Scan for the cell matching the given text and deliver its (x, y) coordinate at center. 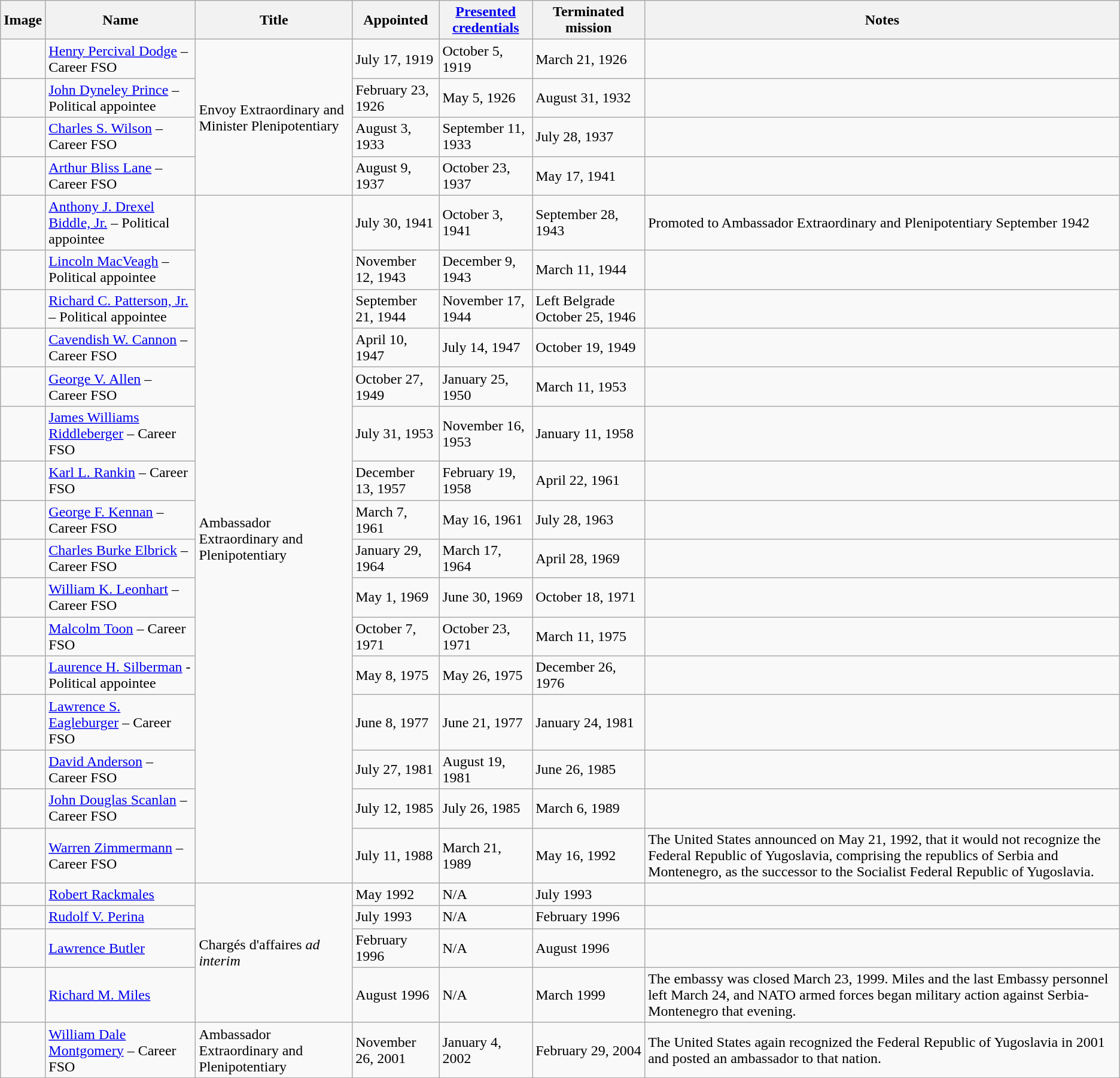
March 6, 1989 (589, 808)
July 14, 1947 (486, 347)
Malcolm Toon – Career FSO (121, 637)
December 9, 1943 (486, 269)
September 21, 1944 (396, 309)
January 24, 1981 (589, 722)
May 17, 1941 (589, 176)
July 17, 1919 (396, 59)
May 16, 1992 (589, 855)
March 11, 1944 (589, 269)
George F. Kennan – Career FSO (121, 520)
Rudolf V. Perina (121, 917)
May 16, 1961 (486, 520)
November 17, 1944 (486, 309)
July 26, 1985 (486, 808)
June 30, 1969 (486, 597)
Terminated mission (589, 20)
Left Belgrade October 25, 1946 (589, 309)
Name (121, 20)
October 18, 1971 (589, 597)
May 1992 (396, 894)
Laurence H. Silberman - Political appointee (121, 675)
February 23, 1926 (396, 98)
March 11, 1953 (589, 387)
July 28, 1963 (589, 520)
October 3, 1941 (486, 223)
Henry Percival Dodge – Career FSO (121, 59)
June 26, 1985 (589, 770)
February 19, 1958 (486, 480)
August 3, 1933 (396, 136)
July 31, 1953 (396, 433)
July 28, 1937 (589, 136)
March 11, 1975 (589, 637)
Presented credentials (486, 20)
July 27, 1981 (396, 770)
Charles S. Wilson – Career FSO (121, 136)
John Douglas Scanlan – Career FSO (121, 808)
Chargés d'affaires ad interim (274, 953)
Lincoln MacVeagh – Political appointee (121, 269)
August 19, 1981 (486, 770)
September 28, 1943 (589, 223)
Promoted to Ambassador Extraordinary and Plenipotentiary September 1942 (882, 223)
Cavendish W. Cannon – Career FSO (121, 347)
March 21, 1926 (589, 59)
May 1, 1969 (396, 597)
October 23, 1937 (486, 176)
James Williams Riddleberger – Career FSO (121, 433)
Envoy Extraordinary and Minister Plenipotentiary (274, 117)
Lawrence S. Eagleburger – Career FSO (121, 722)
April 28, 1969 (589, 559)
October 5, 1919 (486, 59)
November 12, 1943 (396, 269)
March 17, 1964 (486, 559)
May 26, 1975 (486, 675)
October 19, 1949 (589, 347)
George V. Allen – Career FSO (121, 387)
John Dyneley Prince – Political appointee (121, 98)
March 21, 1989 (486, 855)
Richard C. Patterson, Jr. – Political appointee (121, 309)
William K. Leonhart – Career FSO (121, 597)
January 4, 2002 (486, 1050)
Anthony J. Drexel Biddle, Jr. – Political appointee (121, 223)
Arthur Bliss Lane – Career FSO (121, 176)
Robert Rackmales (121, 894)
January 29, 1964 (396, 559)
November 26, 2001 (396, 1050)
April 10, 1947 (396, 347)
March 7, 1961 (396, 520)
June 8, 1977 (396, 722)
Appointed (396, 20)
December 26, 1976 (589, 675)
Richard M. Miles (121, 995)
May 5, 1926 (486, 98)
June 21, 1977 (486, 722)
July 30, 1941 (396, 223)
Image (23, 20)
Karl L. Rankin – Career FSO (121, 480)
February 29, 2004 (589, 1050)
The United States again recognized the Federal Republic of Yugoslavia in 2001 and posted an ambassador to that nation. (882, 1050)
January 25, 1950 (486, 387)
November 16, 1953 (486, 433)
December 13, 1957 (396, 480)
September 11, 1933 (486, 136)
October 23, 1971 (486, 637)
October 27, 1949 (396, 387)
Charles Burke Elbrick – Career FSO (121, 559)
January 11, 1958 (589, 433)
Warren Zimmermann – Career FSO (121, 855)
July 12, 1985 (396, 808)
April 22, 1961 (589, 480)
August 31, 1932 (589, 98)
William Dale Montgomery – Career FSO (121, 1050)
Notes (882, 20)
Lawrence Butler (121, 948)
Title (274, 20)
March 1999 (589, 995)
October 7, 1971 (396, 637)
July 11, 1988 (396, 855)
August 9, 1937 (396, 176)
David Anderson – Career FSO (121, 770)
May 8, 1975 (396, 675)
